Output the [X, Y] coordinate of the center of the cell containing the given text.  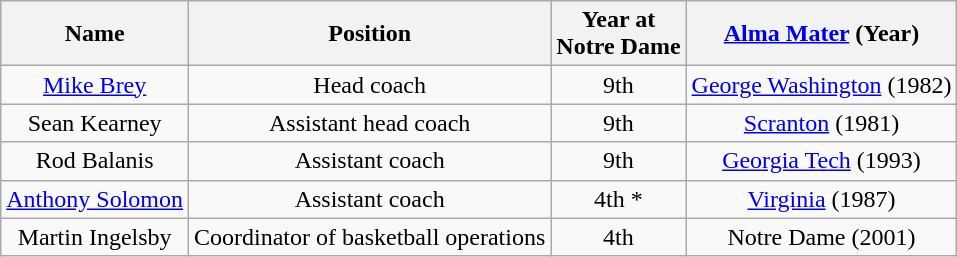
Alma Mater (Year) [822, 34]
Anthony Solomon [95, 199]
Notre Dame (2001) [822, 237]
Rod Balanis [95, 161]
Scranton (1981) [822, 123]
Georgia Tech (1993) [822, 161]
Year at Notre Dame [618, 34]
Sean Kearney [95, 123]
Martin Ingelsby [95, 237]
George Washington (1982) [822, 85]
Virginia (1987) [822, 199]
Name [95, 34]
Coordinator of basketball operations [370, 237]
4th * [618, 199]
Mike Brey [95, 85]
Position [370, 34]
4th [618, 237]
Assistant head coach [370, 123]
Head coach [370, 85]
